For the text-containing cell, return its midpoint in (x, y) coordinate format. 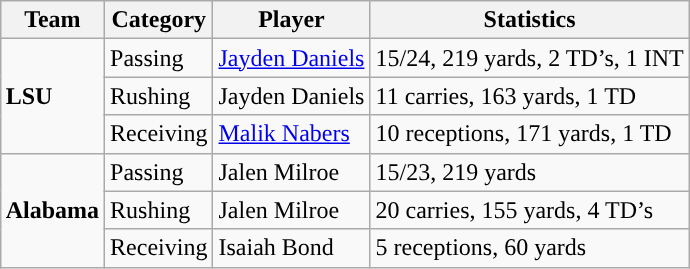
15/24, 219 yards, 2 TD’s, 1 INT (530, 58)
20 carries, 155 yards, 4 TD’s (530, 210)
Team (52, 20)
Isaiah Bond (292, 248)
15/23, 219 yards (530, 172)
10 receptions, 171 yards, 1 TD (530, 134)
Statistics (530, 20)
Alabama (52, 210)
5 receptions, 60 yards (530, 248)
LSU (52, 96)
11 carries, 163 yards, 1 TD (530, 96)
Category (159, 20)
Player (292, 20)
Malik Nabers (292, 134)
